Detect which cell encompasses the target text, then output its [x, y] center coordinate. 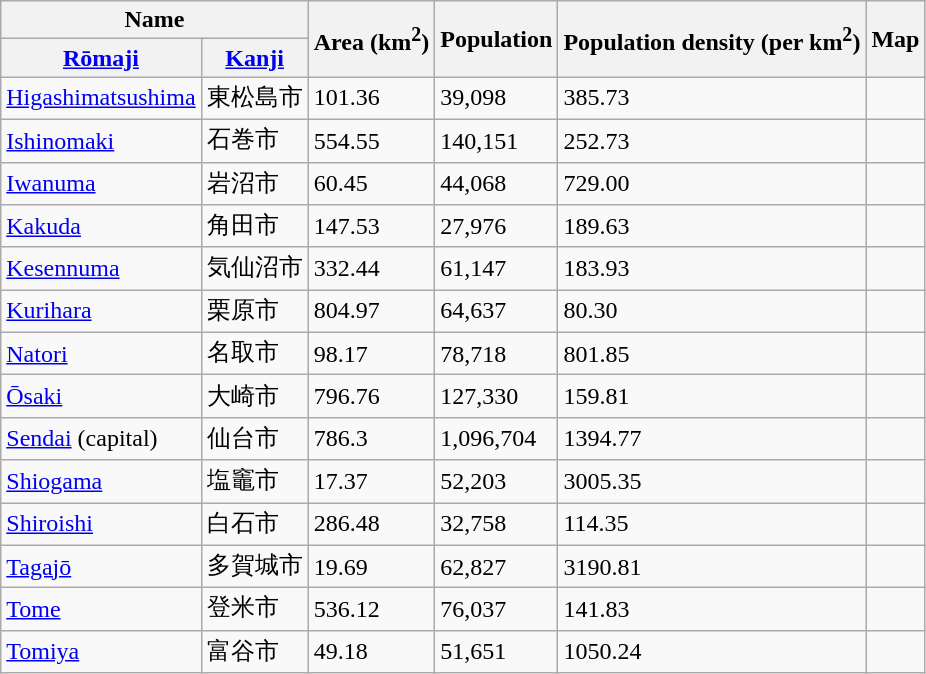
岩沼市 [254, 184]
Kanji [254, 58]
Population density (per km2) [712, 39]
189.63 [712, 226]
Higashimatsushima [101, 98]
Tome [101, 610]
76,037 [496, 610]
大崎市 [254, 396]
Ishinomaki [101, 140]
富谷市 [254, 652]
3190.81 [712, 566]
名取市 [254, 354]
17.37 [372, 482]
801.85 [712, 354]
塩竈市 [254, 482]
183.93 [712, 268]
3005.35 [712, 482]
32,758 [496, 524]
80.30 [712, 312]
114.35 [712, 524]
1394.77 [712, 438]
44,068 [496, 184]
Kesennuma [101, 268]
Map [896, 39]
Natori [101, 354]
554.55 [372, 140]
Shiogama [101, 482]
51,651 [496, 652]
140,151 [496, 140]
Population [496, 39]
Iwanuma [101, 184]
796.76 [372, 396]
東松島市 [254, 98]
786.3 [372, 438]
石巻市 [254, 140]
登米市 [254, 610]
286.48 [372, 524]
127,330 [496, 396]
気仙沼市 [254, 268]
101.36 [372, 98]
147.53 [372, 226]
159.81 [712, 396]
Kakuda [101, 226]
仙台市 [254, 438]
Rōmaji [101, 58]
Sendai (capital) [101, 438]
332.44 [372, 268]
Name [154, 20]
白石市 [254, 524]
Ōsaki [101, 396]
78,718 [496, 354]
Area (km2) [372, 39]
49.18 [372, 652]
Shiroishi [101, 524]
栗原市 [254, 312]
27,976 [496, 226]
1050.24 [712, 652]
52,203 [496, 482]
多賀城市 [254, 566]
Kurihara [101, 312]
729.00 [712, 184]
385.73 [712, 98]
60.45 [372, 184]
804.97 [372, 312]
1,096,704 [496, 438]
Tomiya [101, 652]
39,098 [496, 98]
141.83 [712, 610]
64,637 [496, 312]
61,147 [496, 268]
98.17 [372, 354]
536.12 [372, 610]
252.73 [712, 140]
62,827 [496, 566]
角田市 [254, 226]
Tagajō [101, 566]
19.69 [372, 566]
